Pinpoint the cell where the given text exists, returning its (X, Y) midpoint coordinate. 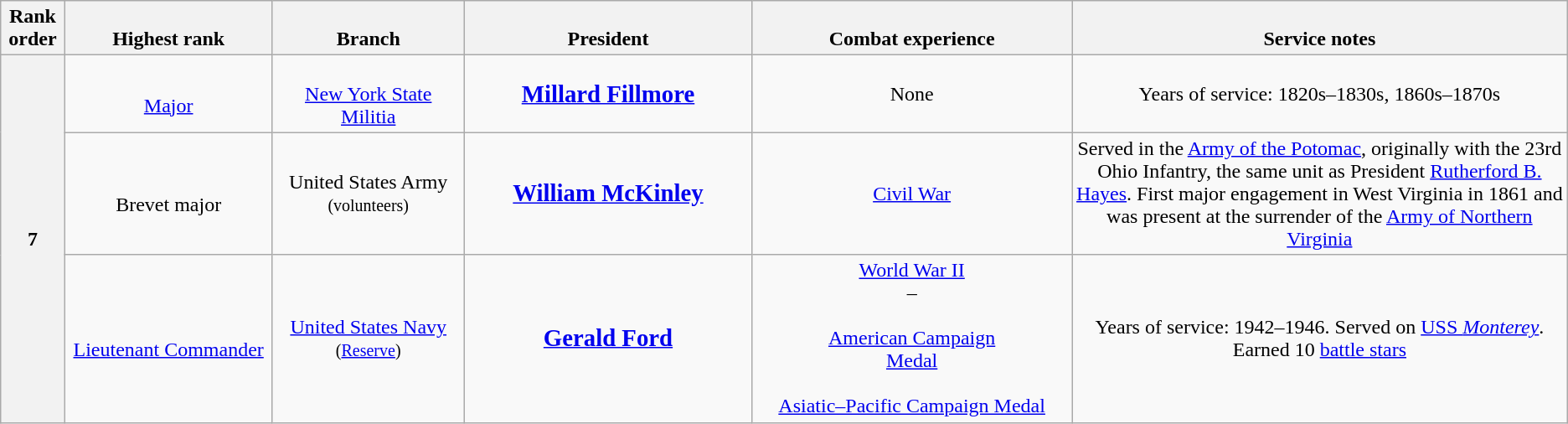
None (912, 94)
Branch (369, 28)
Rank order (33, 28)
7 (33, 239)
Millard Fillmore (608, 94)
United States Army(volunteers) (369, 194)
New York State Militia (369, 94)
Highest rank (168, 28)
Brevet major (168, 194)
Lieutenant Commander (168, 339)
Major (168, 94)
William McKinley (608, 194)
Years of service: 1820s–1830s, 1860s–1870s (1320, 94)
Years of service: 1942–1946. Served on USS Monterey. Earned 10 battle stars (1320, 339)
Gerald Ford (608, 339)
President (608, 28)
World War II–American CampaignMedalAsiatic–Pacific Campaign Medal (912, 339)
Service notes (1320, 28)
Civil War (912, 194)
Combat experience (912, 28)
United States Navy(Reserve) (369, 339)
